Detect which cell encompasses the target text, then output its [X, Y] center coordinate. 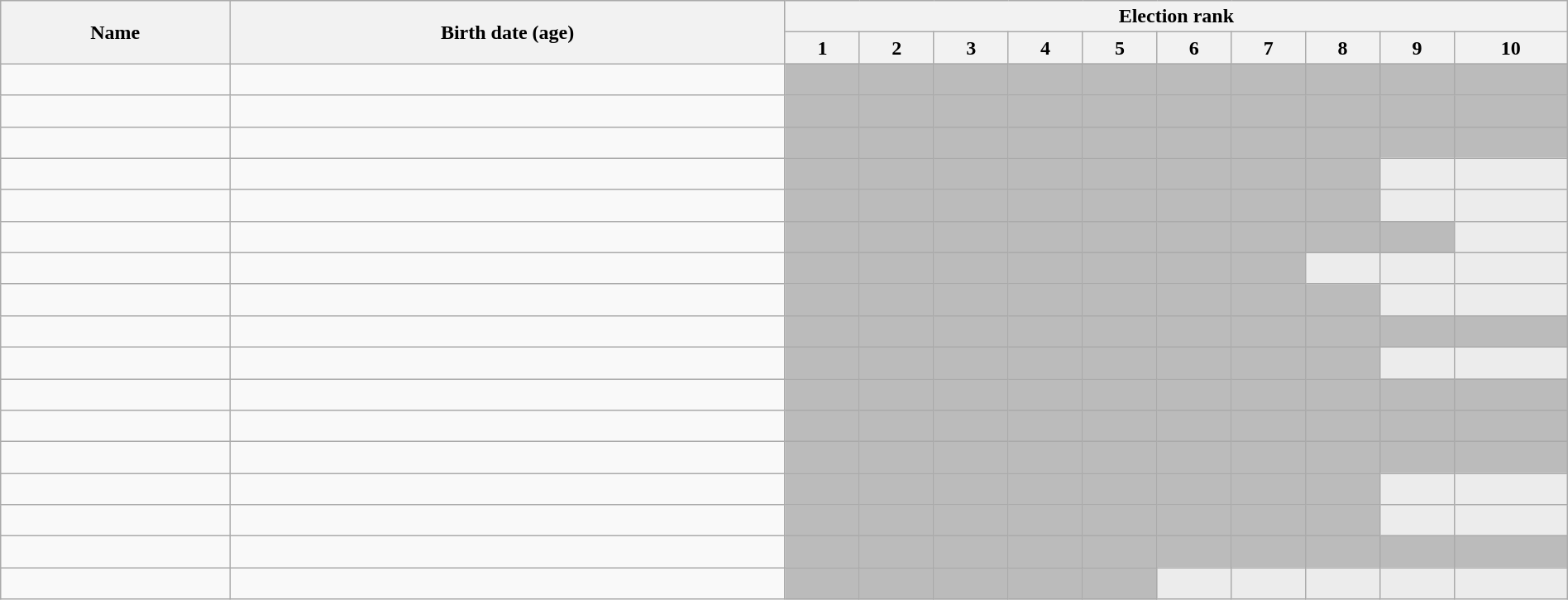
Name [116, 32]
5 [1120, 48]
8 [1343, 48]
9 [1417, 48]
6 [1194, 48]
3 [971, 48]
10 [1510, 48]
Election rank [1176, 17]
Birth date (age) [508, 32]
2 [896, 48]
7 [1269, 48]
1 [822, 48]
4 [1045, 48]
